Return the [x, y] coordinate for the center point of the cell that contains the specified text.  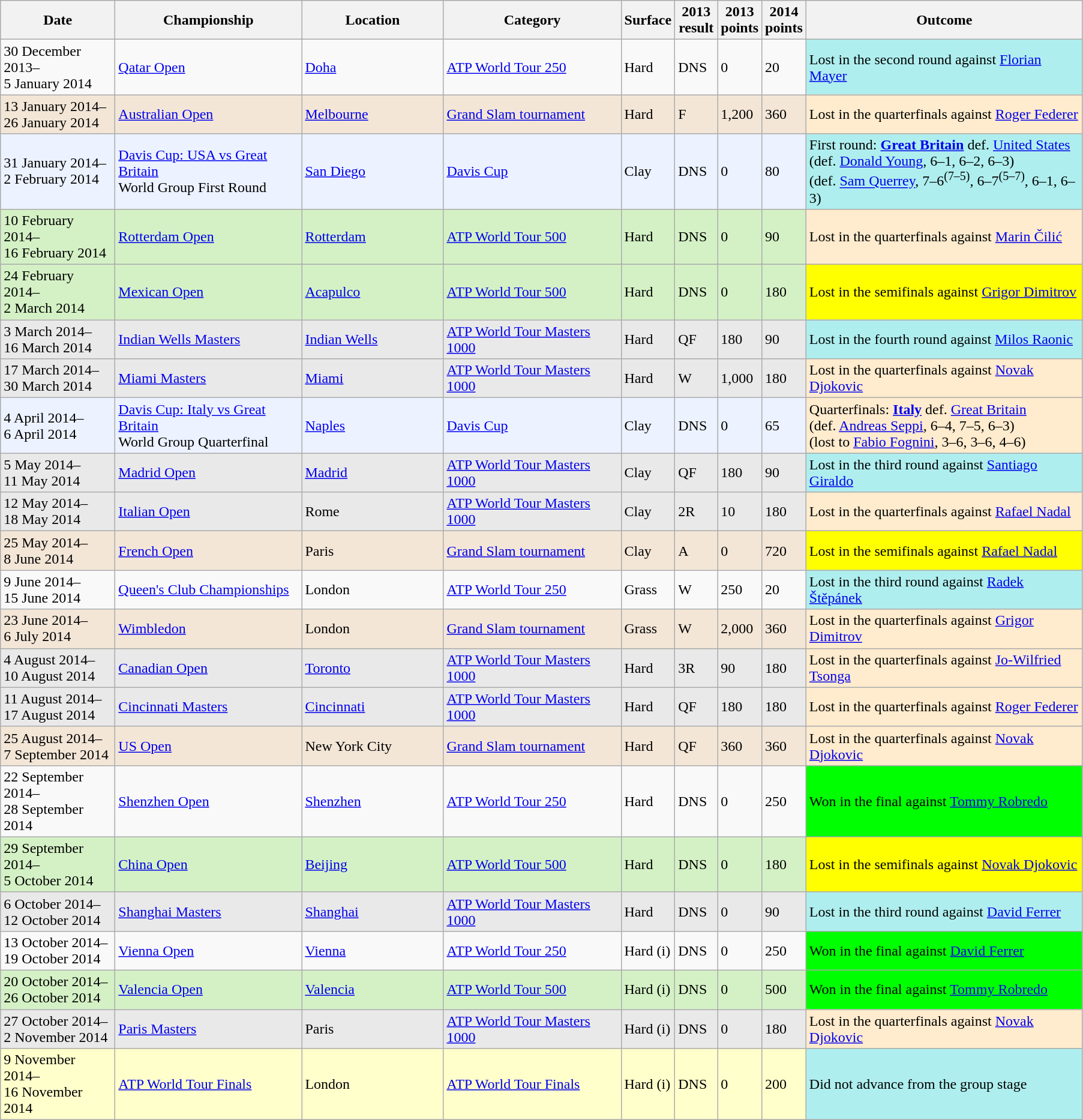
200 [784, 1084]
2,000 [740, 629]
Queen's Club Championships [209, 589]
Paris Masters [209, 1029]
Melbourne [373, 114]
13 October 2014–19 October 2014 [58, 951]
12 May 2014–18 May 2014 [58, 511]
Miami [373, 378]
30 December 2013–5 January 2014 [58, 67]
Lost in the semifinals against Novak Djokovic [944, 864]
Naples [373, 426]
Shanghai Masters [209, 911]
4 April 2014–6 April 2014 [58, 426]
Surface [648, 20]
Mexican Open [209, 292]
Championship [209, 20]
Lost in the semifinals against Rafael Nadal [944, 551]
27 October 2014–2 November 2014 [58, 1029]
US Open [209, 745]
Vienna Open [209, 951]
9 November 2014–16 November 2014 [58, 1084]
Beijing [373, 864]
Indian Wells [373, 340]
9 June 2014–15 June 2014 [58, 589]
720 [784, 551]
Rome [373, 511]
2013 result [696, 20]
3 March 2014–16 March 2014 [58, 340]
San Diego [373, 172]
Valencia Open [209, 990]
80 [784, 172]
Shanghai [373, 911]
Lost in the third round against Santiago Giraldo [944, 473]
13 January 2014–26 January 2014 [58, 114]
Valencia [373, 990]
Madrid [373, 473]
2013 points [740, 20]
Qatar Open [209, 67]
11 August 2014–17 August 2014 [58, 707]
Madrid Open [209, 473]
Lost in the third round against David Ferrer [944, 911]
1,000 [740, 378]
Davis Cup: Italy vs Great BritainWorld Group Quarterfinal [209, 426]
Shenzhen [373, 801]
Won in the final against David Ferrer [944, 951]
Date [58, 20]
2R [696, 511]
5 May 2014–11 May 2014 [58, 473]
29 September 2014–5 October 2014 [58, 864]
65 [784, 426]
17 March 2014–30 March 2014 [58, 378]
Quarterfinals: Italy def. Great Britain(def. Andreas Seppi, 6–4, 7–5, 6–3)(lost to Fabio Fognini, 3–6, 3–6, 4–6) [944, 426]
Canadian Open [209, 667]
25 August 2014–7 September 2014 [58, 745]
Rotterdam Open [209, 236]
22 September 2014–28 September 2014 [58, 801]
Lost in the third round against Radek Štěpánek [944, 589]
2014 points [784, 20]
6 October 2014–12 October 2014 [58, 911]
Lost in the semifinals against Grigor Dimitrov [944, 292]
10 [740, 511]
F [696, 114]
Vienna [373, 951]
500 [784, 990]
Lost in the second round against Florian Mayer [944, 67]
First round: Great Britain def. United States(def. Donald Young, 6–1, 6–2, 6–3)(def. Sam Querrey, 7–6(7–5), 6–7(5–7), 6–1, 6–3) [944, 172]
Cincinnati Masters [209, 707]
Doha [373, 67]
French Open [209, 551]
Cincinnati [373, 707]
24 February 2014–2 March 2014 [58, 292]
Location [373, 20]
Did not advance from the group stage [944, 1084]
3R [696, 667]
20 October 2014–26 October 2014 [58, 990]
Davis Cup: USA vs Great BritainWorld Group First Round [209, 172]
23 June 2014–6 July 2014 [58, 629]
10 February 2014–16 February 2014 [58, 236]
China Open [209, 864]
Lost in the fourth round against Milos Raonic [944, 340]
Toronto [373, 667]
Rotterdam [373, 236]
New York City [373, 745]
Wimbledon [209, 629]
Acapulco [373, 292]
Lost in the quarterfinals against Rafael Nadal [944, 511]
Category [532, 20]
Miami Masters [209, 378]
Italian Open [209, 511]
Lost in the quarterfinals against Grigor Dimitrov [944, 629]
Lost in the quarterfinals against Marin Čilić [944, 236]
Indian Wells Masters [209, 340]
4 August 2014–10 August 2014 [58, 667]
31 January 2014–2 February 2014 [58, 172]
1,200 [740, 114]
Australian Open [209, 114]
25 May 2014–8 June 2014 [58, 551]
Lost in the quarterfinals against Jo-Wilfried Tsonga [944, 667]
Outcome [944, 20]
A [696, 551]
Shenzhen Open [209, 801]
